Search for the cell housing the specified text and yield its [x, y] center coordinate. 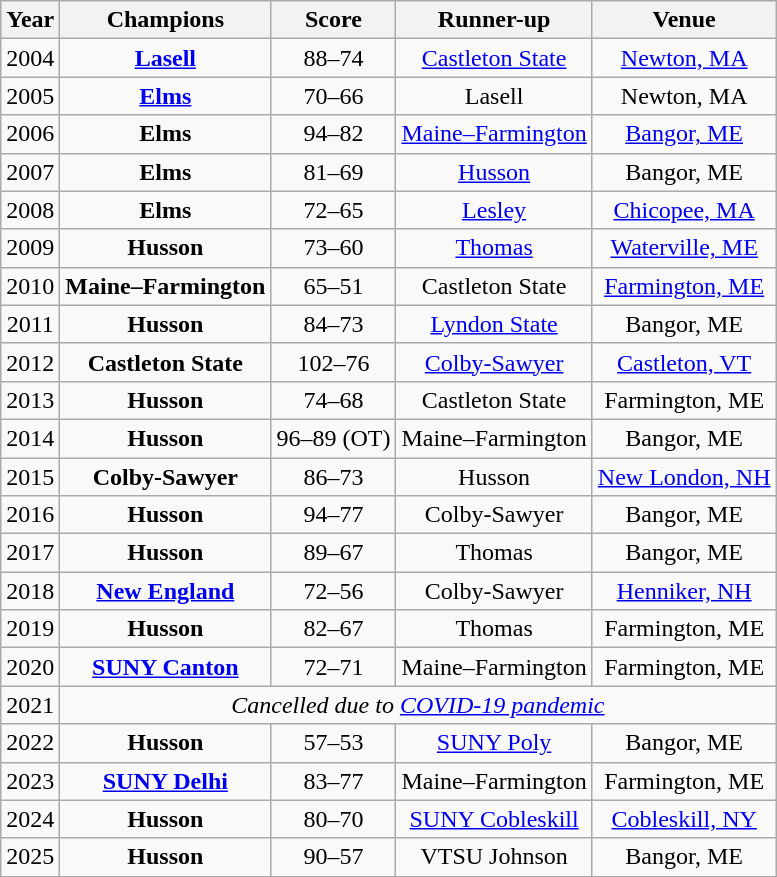
73–60 [334, 248]
102–76 [334, 362]
57–53 [334, 743]
2023 [30, 781]
SUNY Canton [166, 667]
2022 [30, 743]
Lesley [494, 210]
Lyndon State [494, 324]
VTSU Johnson [494, 857]
2010 [30, 286]
90–57 [334, 857]
2019 [30, 629]
96–89 (OT) [334, 438]
2017 [30, 553]
72–71 [334, 667]
New England [166, 591]
74–68 [334, 400]
94–82 [334, 134]
SUNY Poly [494, 743]
72–65 [334, 210]
2015 [30, 477]
Chicopee, MA [684, 210]
88–74 [334, 58]
Champions [166, 20]
2020 [30, 667]
2025 [30, 857]
89–67 [334, 553]
2009 [30, 248]
80–70 [334, 819]
65–51 [334, 286]
94–77 [334, 515]
82–67 [334, 629]
84–73 [334, 324]
Year [30, 20]
New London, NH [684, 477]
Henniker, NH [684, 591]
Cancelled due to COVID-19 pandemic [418, 705]
72–56 [334, 591]
2007 [30, 172]
81–69 [334, 172]
Venue [684, 20]
2004 [30, 58]
Runner-up [494, 20]
2008 [30, 210]
2021 [30, 705]
2018 [30, 591]
2006 [30, 134]
83–77 [334, 781]
2011 [30, 324]
Waterville, ME [684, 248]
2012 [30, 362]
Score [334, 20]
2013 [30, 400]
86–73 [334, 477]
SUNY Delhi [166, 781]
SUNY Cobleskill [494, 819]
2005 [30, 96]
2024 [30, 819]
2014 [30, 438]
70–66 [334, 96]
Cobleskill, NY [684, 819]
2016 [30, 515]
Castleton, VT [684, 362]
